Capture the cell that displays the provided text and extract its (X, Y) central coordinate. 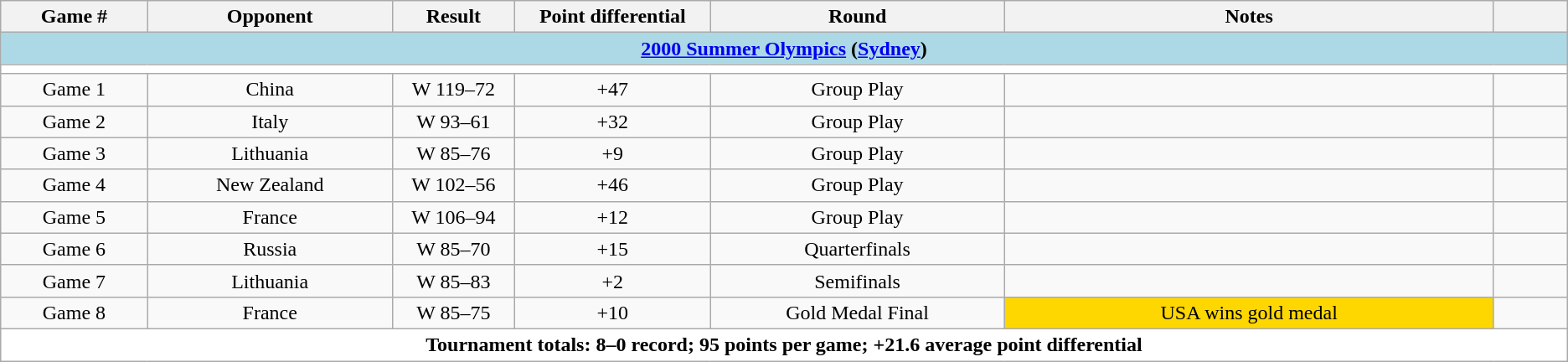
+2 (612, 281)
Game 2 (74, 122)
China (270, 90)
Game 5 (74, 217)
USA wins gold medal (1250, 313)
W 93–61 (453, 122)
+15 (612, 249)
Game 7 (74, 281)
Result (453, 17)
Opponent (270, 17)
Quarterfinals (858, 249)
Tournament totals: 8–0 record; 95 points per game; +21.6 average point differential (784, 344)
+32 (612, 122)
Italy (270, 122)
Game 3 (74, 153)
Gold Medal Final (858, 313)
W 85–76 (453, 153)
Russia (270, 249)
+46 (612, 185)
W 85–70 (453, 249)
+12 (612, 217)
Game 8 (74, 313)
W 102–56 (453, 185)
+47 (612, 90)
New Zealand (270, 185)
+9 (612, 153)
Round (858, 17)
W 119–72 (453, 90)
2000 Summer Olympics (Sydney) (784, 49)
+10 (612, 313)
Semifinals (858, 281)
Point differential (612, 17)
Game 1 (74, 90)
Game 6 (74, 249)
W 106–94 (453, 217)
W 85–83 (453, 281)
W 85–75 (453, 313)
Game 4 (74, 185)
Game # (74, 17)
Notes (1250, 17)
